Provide the (X, Y) coordinate of the cell's center where the given text is located.  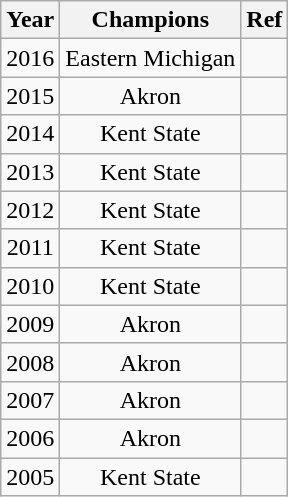
Champions (150, 20)
2012 (30, 210)
Year (30, 20)
2016 (30, 58)
2005 (30, 477)
2013 (30, 172)
2008 (30, 362)
Ref (264, 20)
Eastern Michigan (150, 58)
2014 (30, 134)
2007 (30, 400)
2006 (30, 438)
2015 (30, 96)
2009 (30, 324)
2010 (30, 286)
2011 (30, 248)
